Find where the given text appears and provide that cell's center as (X, Y) coordinate. 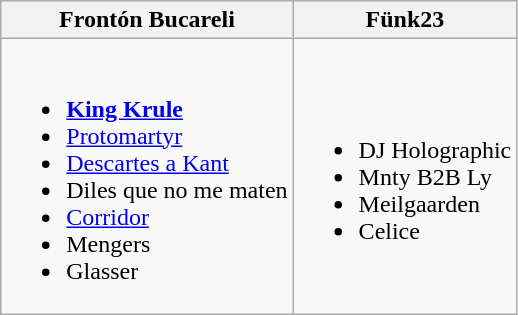
Fünk23 (405, 20)
Frontón Bucareli (147, 20)
DJ HolographicMnty B2B LyMeilgaardenCelice (405, 176)
King KruleProtomartyrDescartes a KantDiles que no me matenCorridorMengersGlasser (147, 176)
